Capture the cell that displays the provided text and extract its [X, Y] central coordinate. 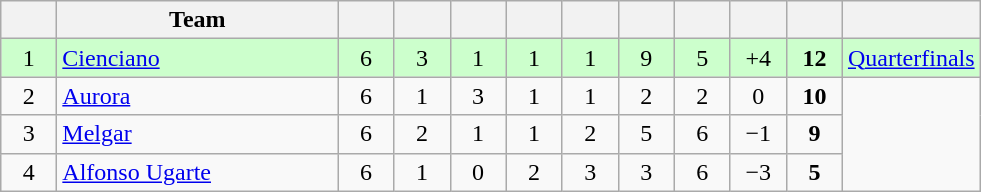
Melgar [198, 134]
−3 [758, 172]
4 [29, 172]
−1 [758, 134]
Team [198, 20]
Quarterfinals [911, 58]
Alfonso Ugarte [198, 172]
Cienciano [198, 58]
12 [814, 58]
+4 [758, 58]
10 [814, 96]
Aurora [198, 96]
